Extract the [x, y] coordinate from the center of the cell holding the provided text.  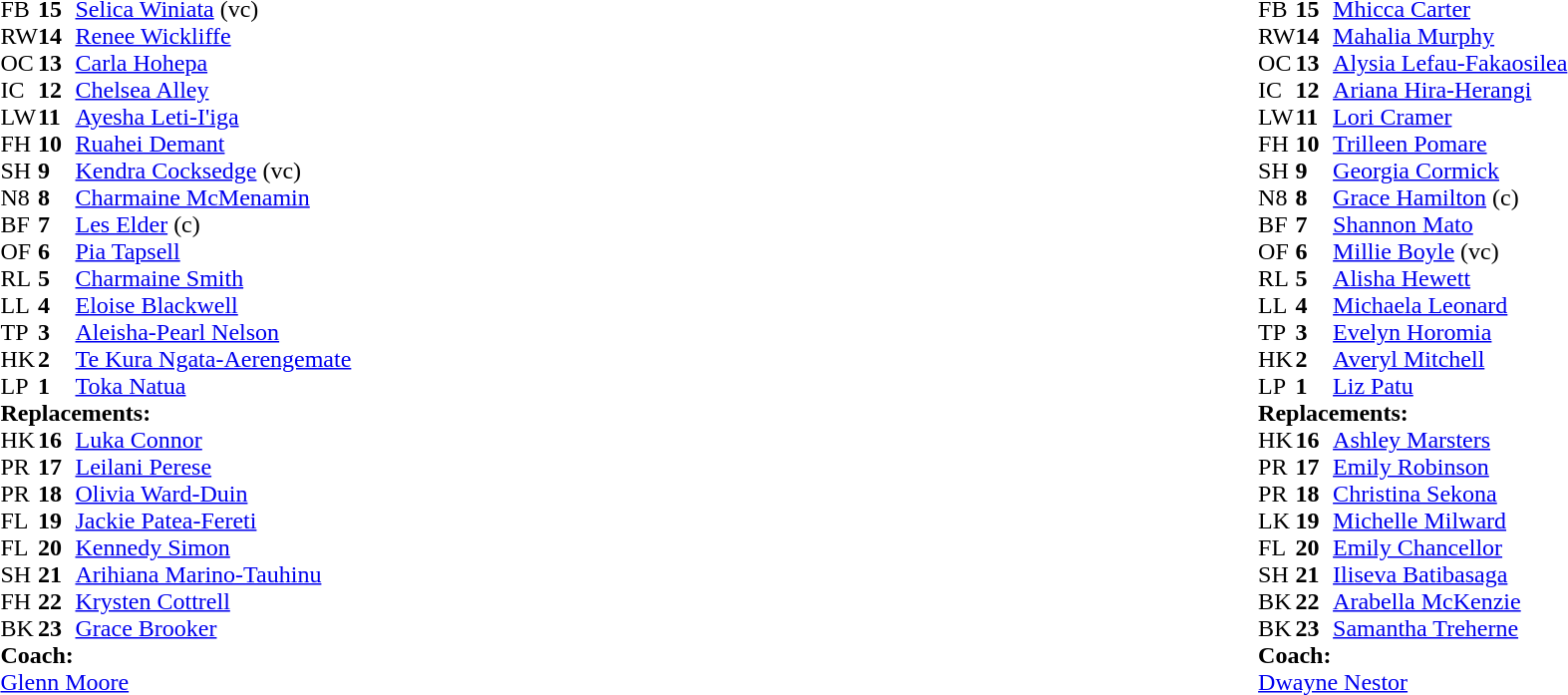
Arabella McKenzie [1449, 602]
Georgia Cormick [1449, 172]
Michaela Leonard [1449, 305]
Alisha Hewett [1449, 279]
Te Kura Ngata-Aerengemate [213, 359]
Krysten Cottrell [213, 602]
Lori Cramer [1449, 118]
Ariana Hira-Herangi [1449, 90]
Liz Patu [1449, 387]
Carla Hohepa [213, 64]
Millie Boyle (vc) [1449, 251]
Shannon Mato [1449, 225]
Ayesha Leti-I'iga [213, 118]
Glenn Moore [175, 682]
Emily Chancellor [1449, 548]
Evelyn Horomia [1449, 333]
Dwayne Nestor [1412, 682]
Chelsea Alley [213, 90]
Arihiana Marino-Tauhinu [213, 574]
Toka Natua [213, 387]
Christina Sekona [1449, 495]
Iliseva Batibasaga [1449, 574]
Renee Wickliffe [213, 36]
Michelle Milward [1449, 521]
Eloise Blackwell [213, 305]
Ashley Marsters [1449, 441]
Kennedy Simon [213, 548]
Trilleen Pomare [1449, 144]
Luka Connor [213, 441]
Mahalia Murphy [1449, 36]
LK [1277, 521]
Jackie Patea-Fereti [213, 521]
Olivia Ward-Duin [213, 495]
Grace Brooker [213, 628]
Ruahei Demant [213, 144]
Alysia Lefau-Fakaosilea [1449, 64]
Grace Hamilton (c) [1449, 197]
Averyl Mitchell [1449, 359]
Samantha Treherne [1449, 628]
Charmaine Smith [213, 279]
Les Elder (c) [213, 225]
Leilani Perese [213, 467]
Aleisha-Pearl Nelson [213, 333]
Emily Robinson [1449, 467]
Charmaine McMenamin [213, 197]
Pia Tapsell [213, 251]
Kendra Cocksedge (vc) [213, 172]
